Find where the given text appears and provide that cell's center as (x, y) coordinate. 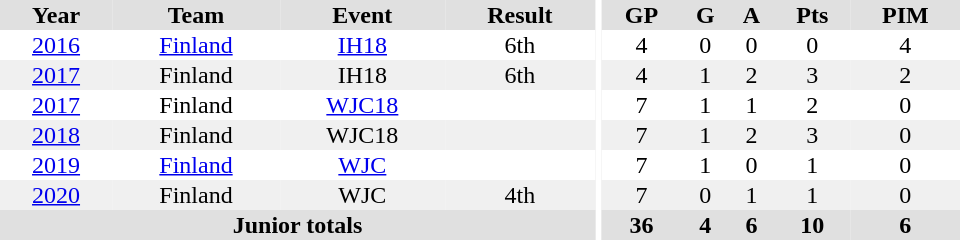
2016 (56, 45)
G (705, 15)
36 (642, 225)
2018 (56, 135)
Team (196, 15)
A (752, 15)
Pts (812, 15)
4th (520, 195)
2019 (56, 165)
GP (642, 15)
Year (56, 15)
Result (520, 15)
Junior totals (298, 225)
PIM (906, 15)
10 (812, 225)
2020 (56, 195)
Event (362, 15)
